Capture the cell that displays the provided text and extract its (x, y) central coordinate. 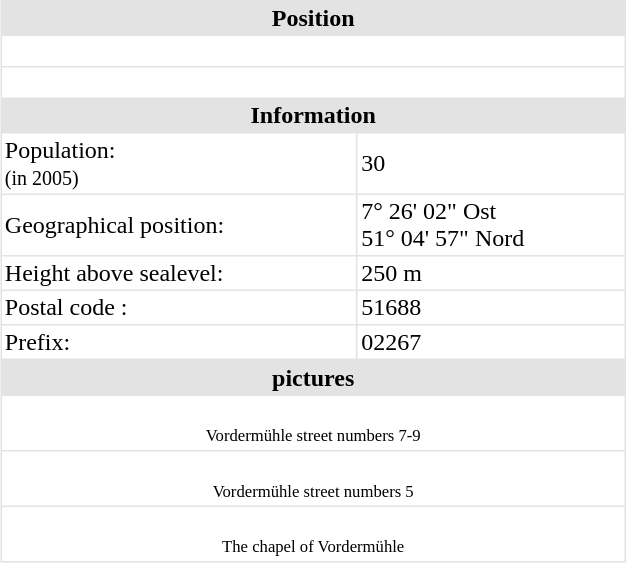
pictures (314, 378)
51688 (491, 308)
Prefix: (180, 342)
The chapel of Vordermühle (314, 534)
Vordermühle street numbers 5 (314, 479)
Height above sealevel: (180, 272)
Position (314, 18)
250 m (491, 272)
Population:(in 2005) (180, 164)
30 (491, 164)
02267 (491, 342)
7° 26' 02" Ost51° 04' 57" Nord (491, 225)
Information (314, 116)
Geographical position: (180, 225)
Postal code : (180, 308)
Vordermühle street numbers 7-9 (314, 423)
